Find where the given text appears and provide that cell's center as (x, y) coordinate. 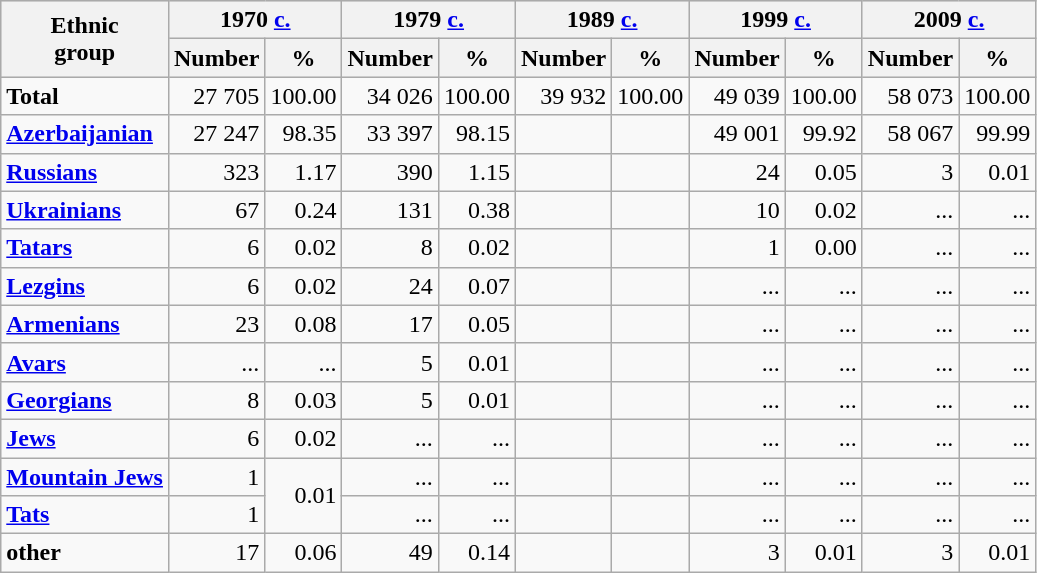
Ethnicgroup (85, 39)
Azerbaijanian (85, 134)
390 (390, 172)
0.03 (304, 400)
Avars (85, 362)
27 705 (216, 96)
34 026 (390, 96)
1.17 (304, 172)
1989 c. (602, 20)
0.00 (824, 248)
98.15 (476, 134)
99.92 (824, 134)
other (85, 553)
0.38 (476, 210)
Jews (85, 438)
1999 c. (776, 20)
Mountain Jews (85, 477)
1970 c. (254, 20)
23 (216, 324)
0.24 (304, 210)
39 932 (563, 96)
99.99 (998, 134)
0.07 (476, 286)
58 067 (910, 134)
0.06 (304, 553)
Georgians (85, 400)
Russians (85, 172)
10 (737, 210)
98.35 (304, 134)
Ukrainians (85, 210)
27 247 (216, 134)
323 (216, 172)
1.15 (476, 172)
33 397 (390, 134)
67 (216, 210)
Armenians (85, 324)
58 073 (910, 96)
49 039 (737, 96)
Total (85, 96)
0.14 (476, 553)
1979 c. (428, 20)
Tats (85, 515)
131 (390, 210)
2009 c. (948, 20)
0.08 (304, 324)
Lezgins (85, 286)
Tatars (85, 248)
49 (390, 553)
49 001 (737, 134)
